Search for the cell housing the specified text and yield its [x, y] center coordinate. 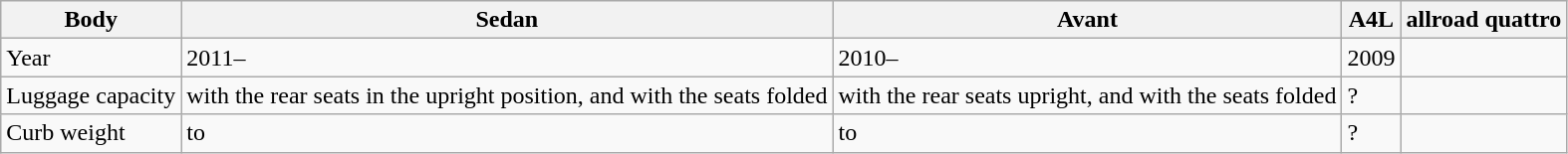
with the rear seats in the upright position, and with the seats folded [507, 95]
with the rear seats upright, and with the seats folded [1088, 95]
2010– [1088, 58]
Avant [1088, 20]
Curb weight [92, 133]
allroad quattro [1484, 20]
Sedan [507, 20]
A4L [1371, 20]
Year [92, 58]
2011– [507, 58]
Luggage capacity [92, 95]
Body [92, 20]
2009 [1371, 58]
